Locate the cell with the specified text and output its [x, y] center coordinate. 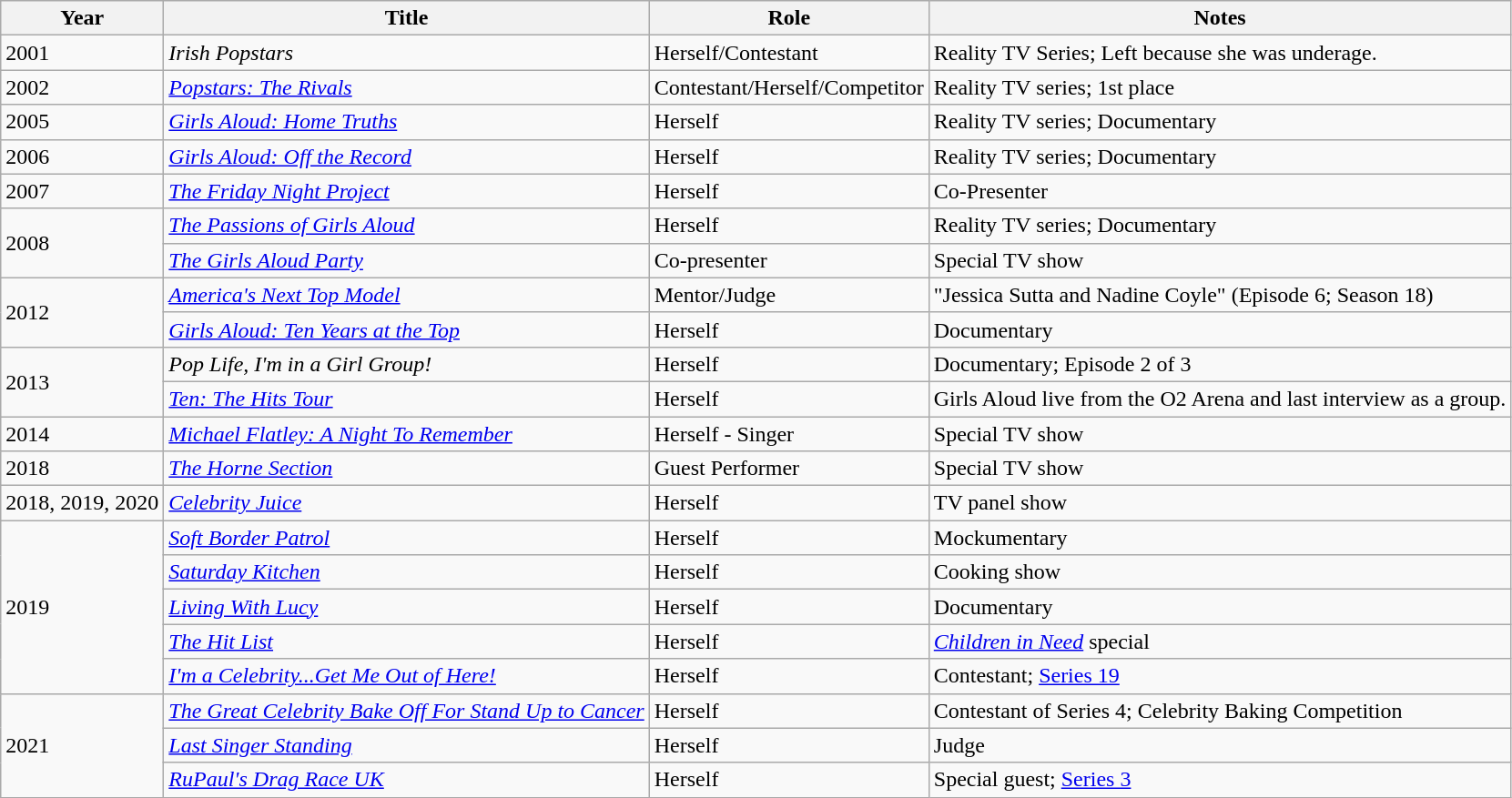
2013 [82, 381]
2008 [82, 243]
Reality TV series; 1st place [1220, 87]
Ten: The Hits Tour [406, 399]
Title [406, 18]
America's Next Top Model [406, 295]
TV panel show [1220, 503]
Herself/Contestant [788, 53]
2005 [82, 122]
Last Singer Standing [406, 745]
Role [788, 18]
2001 [82, 53]
The Girls Aloud Party [406, 260]
2021 [82, 745]
Michael Flatley: A Night To Remember [406, 434]
Mentor/Judge [788, 295]
2006 [82, 157]
Contestant; Series 19 [1220, 676]
Documentary; Episode 2 of 3 [1220, 364]
Soft Border Patrol [406, 538]
Contestant/Herself/Competitor [788, 87]
Irish Popstars [406, 53]
Celebrity Juice [406, 503]
Cooking show [1220, 572]
Herself - Singer [788, 434]
2012 [82, 312]
Contestant of Series 4; Celebrity Baking Competition [1220, 711]
Girls Aloud: Ten Years at the Top [406, 329]
Reality TV Series; Left because she was underage. [1220, 53]
The Great Celebrity Bake Off For Stand Up to Cancer [406, 711]
The Horne Section [406, 469]
2002 [82, 87]
I'm a Celebrity...Get Me Out of Here! [406, 676]
Co-presenter [788, 260]
The Hit List [406, 641]
Mockumentary [1220, 538]
2014 [82, 434]
Children in Need special [1220, 641]
Living With Lucy [406, 607]
Special guest; Series 3 [1220, 780]
Guest Performer [788, 469]
Girls Aloud: Home Truths [406, 122]
2019 [82, 607]
The Friday Night Project [406, 191]
Judge [1220, 745]
Popstars: The Rivals [406, 87]
2018, 2019, 2020 [82, 503]
Girls Aloud live from the O2 Arena and last interview as a group. [1220, 399]
RuPaul's Drag Race UK [406, 780]
Co-Presenter [1220, 191]
2007 [82, 191]
Girls Aloud: Off the Record [406, 157]
Notes [1220, 18]
Pop Life, I'm in a Girl Group! [406, 364]
Saturday Kitchen [406, 572]
The Passions of Girls Aloud [406, 226]
2018 [82, 469]
"Jessica Sutta and Nadine Coyle" (Episode 6; Season 18) [1220, 295]
Year [82, 18]
